Find where the given text appears and provide that cell's center as [X, Y] coordinate. 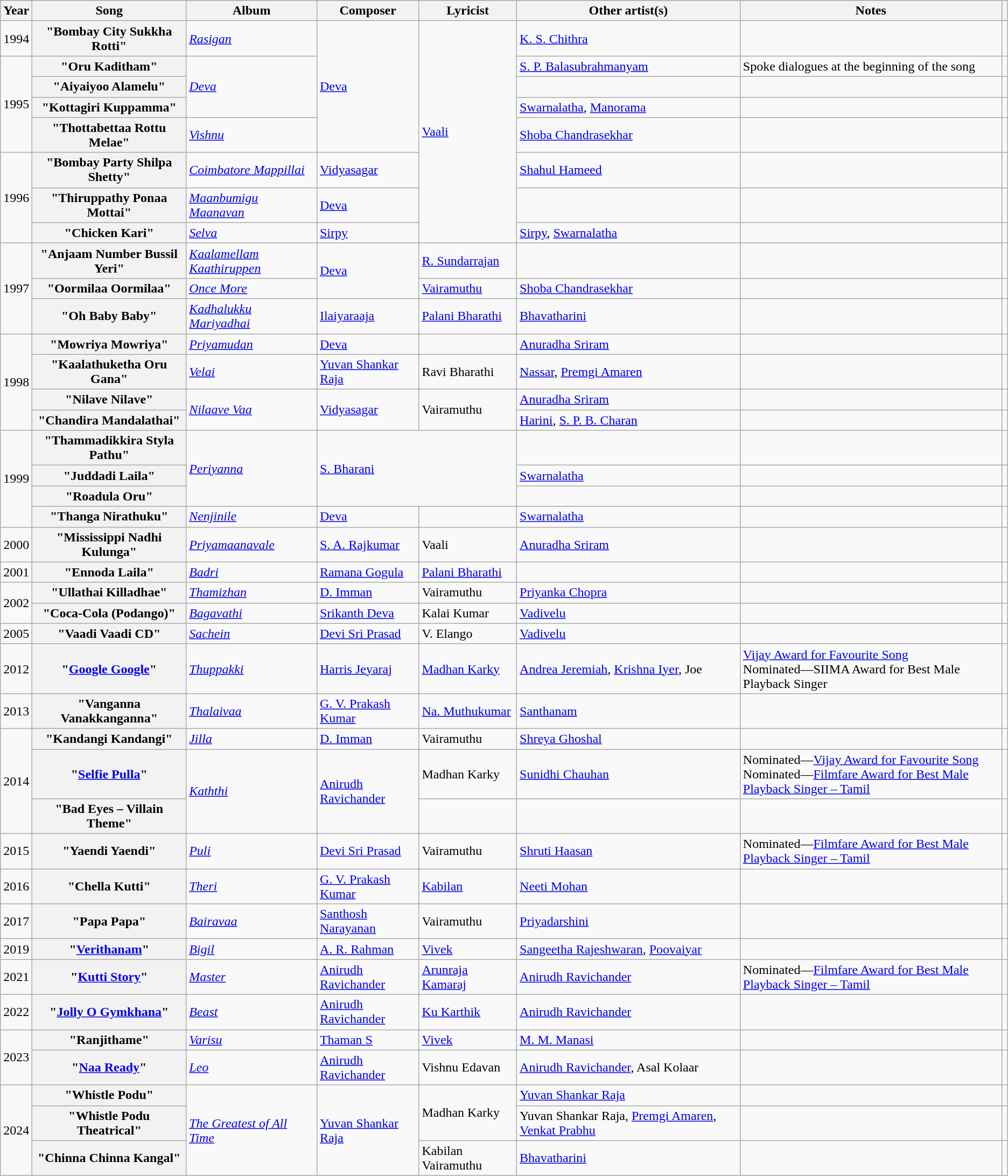
Kaalamellam Kaathiruppen [252, 261]
"Chandira Mandalathai" [109, 420]
"Jolly O Gymkhana" [109, 1012]
Album [252, 11]
Harris Jeyaraj [367, 669]
1996 [16, 198]
"Vaadi Vaadi CD" [109, 634]
Ravi Bharathi [468, 372]
"Oh Baby Baby" [109, 316]
Velai [252, 372]
Yuvan Shankar Raja, Premgi Amaren, Venkat Prabhu [629, 1123]
Composer [367, 11]
"Thottabettaa Rottu Melae" [109, 135]
Shahul Hameed [629, 170]
R. Sundarrajan [468, 261]
Srikanth Deva [367, 613]
The Greatest of All Time [252, 1130]
Kalai Kumar [468, 613]
Once More [252, 288]
S. Bharani [417, 469]
Jilla [252, 739]
"Kutti Story" [109, 977]
"Thiruppathy Ponaa Mottai" [109, 205]
Kaththi [252, 791]
Swarnalatha, Manorama [629, 107]
2015 [16, 851]
Notes [871, 11]
1995 [16, 105]
Vishnu Edavan [468, 1068]
Thaman S [367, 1040]
Sirpy, Swarnalatha [629, 233]
Maanbumigu Maanavan [252, 205]
Nassar, Premgi Amaren [629, 372]
Rasigan [252, 39]
Shruti Haasan [629, 851]
"Selfie Pulla" [109, 774]
2024 [16, 1130]
"Ennoda Laila" [109, 572]
"Nilave Nilave" [109, 400]
Ilaiyaraaja [367, 316]
2013 [16, 711]
Periyanna [252, 469]
Coimbatore Mappillai [252, 170]
Kabilan Vairamuthu [468, 1158]
Bigil [252, 949]
Neeti Mohan [629, 887]
"Kandangi Kandangi" [109, 739]
Ramana Gogula [367, 572]
Bairavaa [252, 921]
2012 [16, 669]
A. R. Rahman [367, 949]
Badri [252, 572]
"Bombay Party Shilpa Shetty" [109, 170]
Sunidhi Chauhan [629, 774]
Thamizhan [252, 593]
Priyamaanavale [252, 544]
"Yaendi Yaendi" [109, 851]
Priyanka Chopra [629, 593]
Andrea Jeremiah, Krishna Iyer, Joe [629, 669]
Thalaivaa [252, 711]
Bagavathi [252, 613]
1999 [16, 478]
Leo [252, 1068]
Nenjinile [252, 517]
Kadhalukku Mariyadhai [252, 316]
Lyricist [468, 11]
M. M. Manasi [629, 1040]
"Bad Eyes – Villain Theme" [109, 817]
Spoke dialogues at the beginning of the song [871, 66]
"Bombay City Sukkha Rotti" [109, 39]
"Kottagiri Kuppamma" [109, 107]
Thuppakki [252, 669]
2014 [16, 781]
Vijay Award for Favourite SongNominated—SIIMA Award for Best Male Playback Singer [871, 669]
"Thammadikkira Styla Pathu" [109, 448]
"Naa Ready" [109, 1068]
Song [109, 11]
V. Elango [468, 634]
Harini, S. P. B. Charan [629, 420]
"Chicken Kari" [109, 233]
S. A. Rajkumar [367, 544]
Puli [252, 851]
Santhanam [629, 711]
K. S. Chithra [629, 39]
Master [252, 977]
"Ullathai Killadhae" [109, 593]
Varisu [252, 1040]
"Oormilaa Oormilaa" [109, 288]
Beast [252, 1012]
"Roadula Oru" [109, 496]
1994 [16, 39]
"Aiyaiyoo Alamelu" [109, 87]
Selva [252, 233]
Priyamudan [252, 344]
2023 [16, 1057]
Sangeetha Rajeshwaran, Poovaiyar [629, 949]
"Verithanam" [109, 949]
1998 [16, 382]
Nominated—Vijay Award for Favourite SongNominated—Filmfare Award for Best Male Playback Singer – Tamil [871, 774]
2022 [16, 1012]
2001 [16, 572]
"Anjaam Number Bussil Yeri" [109, 261]
"Coca-Cola (Podango)" [109, 613]
Sirpy [367, 233]
2017 [16, 921]
"Papa Papa" [109, 921]
"Google Google" [109, 669]
"Ranjithame" [109, 1040]
2019 [16, 949]
2002 [16, 603]
2005 [16, 634]
"Mowriya Mowriya" [109, 344]
Year [16, 11]
Arunraja Kamaraj [468, 977]
1997 [16, 288]
"Whistle Podu" [109, 1095]
"Thanga Nirathuku" [109, 517]
Nilaave Vaa [252, 410]
"Whistle Podu Theatrical" [109, 1123]
Other artist(s) [629, 11]
Vishnu [252, 135]
Kabilan [468, 887]
Priyadarshini [629, 921]
"Mississippi Nadhi Kulunga" [109, 544]
2021 [16, 977]
Ku Karthik [468, 1012]
"Chella Kutti" [109, 887]
Santhosh Narayanan [367, 921]
2016 [16, 887]
"Oru Kaditham" [109, 66]
Sachein [252, 634]
2000 [16, 544]
"Chinna Chinna Kangal" [109, 1158]
Theri [252, 887]
"Kaalathuketha Oru Gana" [109, 372]
"Juddadi Laila" [109, 476]
S. P. Balasubrahmanyam [629, 66]
Na. Muthukumar [468, 711]
"Vanganna Vanakkanganna" [109, 711]
Shreya Ghoshal [629, 739]
Anirudh Ravichander, Asal Kolaar [629, 1068]
